Capture the cell that displays the provided text and extract its (x, y) central coordinate. 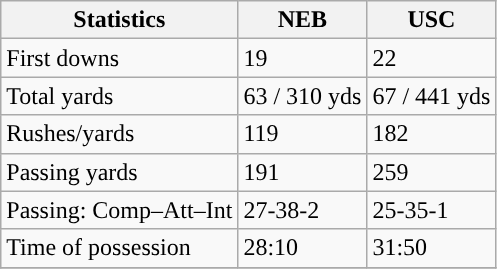
28:10 (302, 248)
31:50 (432, 248)
Total yards (120, 96)
Statistics (120, 20)
259 (432, 172)
USC (432, 20)
25-35-1 (432, 210)
Passing: Comp–Att–Int (120, 210)
67 / 441 yds (432, 96)
63 / 310 yds (302, 96)
NEB (302, 20)
22 (432, 58)
Rushes/yards (120, 134)
191 (302, 172)
First downs (120, 58)
27-38-2 (302, 210)
19 (302, 58)
Passing yards (120, 172)
182 (432, 134)
119 (302, 134)
Time of possession (120, 248)
